Pinpoint the cell where the given text exists, returning its [X, Y] midpoint coordinate. 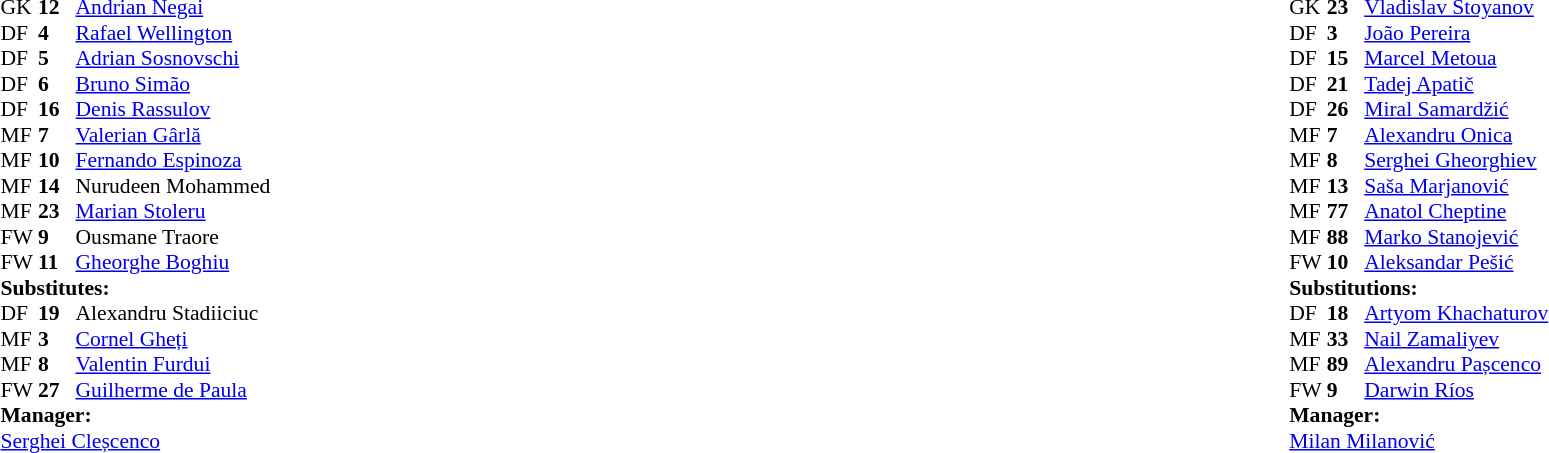
Denis Rassulov [174, 109]
Alexandru Onica [1456, 135]
14 [57, 186]
Marian Stoleru [174, 211]
19 [57, 313]
Rafael Wellington [174, 33]
21 [1346, 84]
Alexandru Stadiiciuc [174, 313]
26 [1346, 109]
Fernando Espinoza [174, 161]
Nail Zamaliyev [1456, 339]
Serghei Gheorghiev [1456, 161]
Valentin Furdui [174, 365]
João Pereira [1456, 33]
15 [1346, 59]
5 [57, 59]
18 [1346, 313]
Bruno Simão [174, 84]
Darwin Ríos [1456, 390]
Tadej Apatič [1456, 84]
Marko Stanojević [1456, 237]
Marcel Metoua [1456, 59]
Nurudeen Mohammed [174, 186]
88 [1346, 237]
Substitutions: [1418, 288]
89 [1346, 365]
13 [1346, 186]
Aleksandar Pešić [1456, 263]
33 [1346, 339]
Anatol Cheptine [1456, 211]
27 [57, 390]
Cornel Gheți [174, 339]
Gheorghe Boghiu [174, 263]
Miral Samardžić [1456, 109]
Substitutes: [135, 288]
77 [1346, 211]
Valerian Gârlă [174, 135]
Adrian Sosnovschi [174, 59]
Saša Marjanović [1456, 186]
Artyom Khachaturov [1456, 313]
Alexandru Pașcenco [1456, 365]
23 [57, 211]
16 [57, 109]
Ousmane Traore [174, 237]
4 [57, 33]
6 [57, 84]
Guilherme de Paula [174, 390]
11 [57, 263]
